For the text-containing cell, return its midpoint in (x, y) coordinate format. 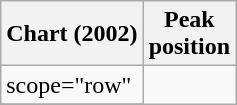
Chart (2002) (72, 34)
scope="row" (72, 85)
Peakposition (189, 34)
